Output the (X, Y) coordinate of the center of the cell containing the given text.  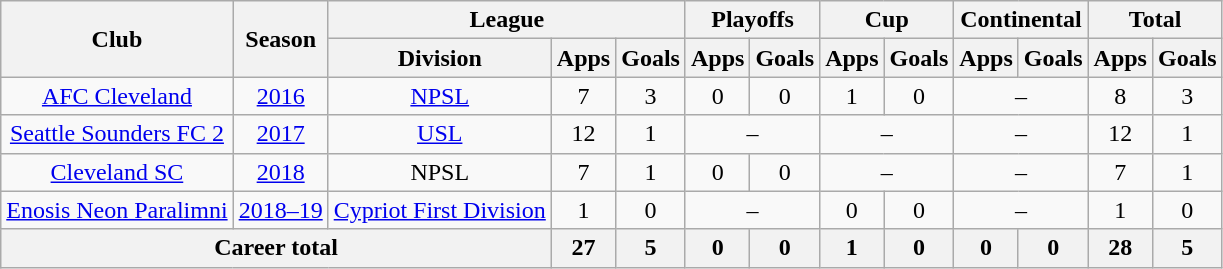
Playoffs (752, 20)
Total (1155, 20)
Cleveland SC (117, 172)
Enosis Neon Paralimni (117, 210)
USL (440, 134)
Cypriot First Division (440, 210)
League (506, 20)
Club (117, 39)
8 (1120, 96)
AFC Cleveland (117, 96)
Season (280, 39)
Division (440, 58)
28 (1120, 248)
Career total (276, 248)
Continental (1021, 20)
2018 (280, 172)
Cup (887, 20)
2016 (280, 96)
2018–19 (280, 210)
27 (583, 248)
Seattle Sounders FC 2 (117, 134)
2017 (280, 134)
